Detect which cell encompasses the target text, then output its (X, Y) center coordinate. 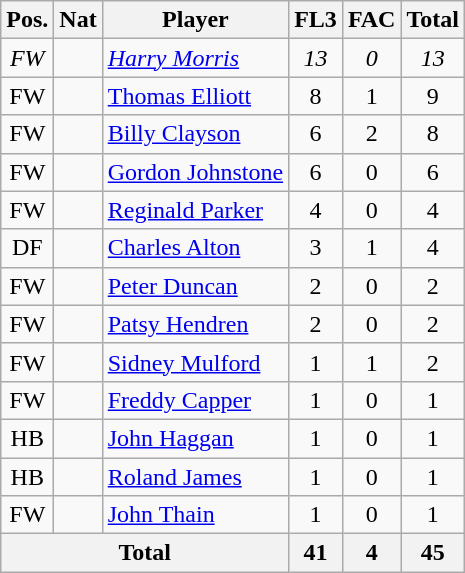
Peter Duncan (195, 286)
45 (433, 553)
Roland James (195, 477)
Pos. (28, 20)
Thomas Elliott (195, 96)
3 (316, 248)
9 (433, 96)
41 (316, 553)
Charles Alton (195, 248)
DF (28, 248)
Patsy Hendren (195, 324)
Player (195, 20)
John Thain (195, 515)
FAC (372, 20)
Harry Morris (195, 58)
John Haggan (195, 438)
Gordon Johnstone (195, 172)
FL3 (316, 20)
Freddy Capper (195, 400)
Nat (78, 20)
Sidney Mulford (195, 362)
Reginald Parker (195, 210)
Billy Clayson (195, 134)
